Identify which cell holds the provided text, then report its [x, y] central coordinate. 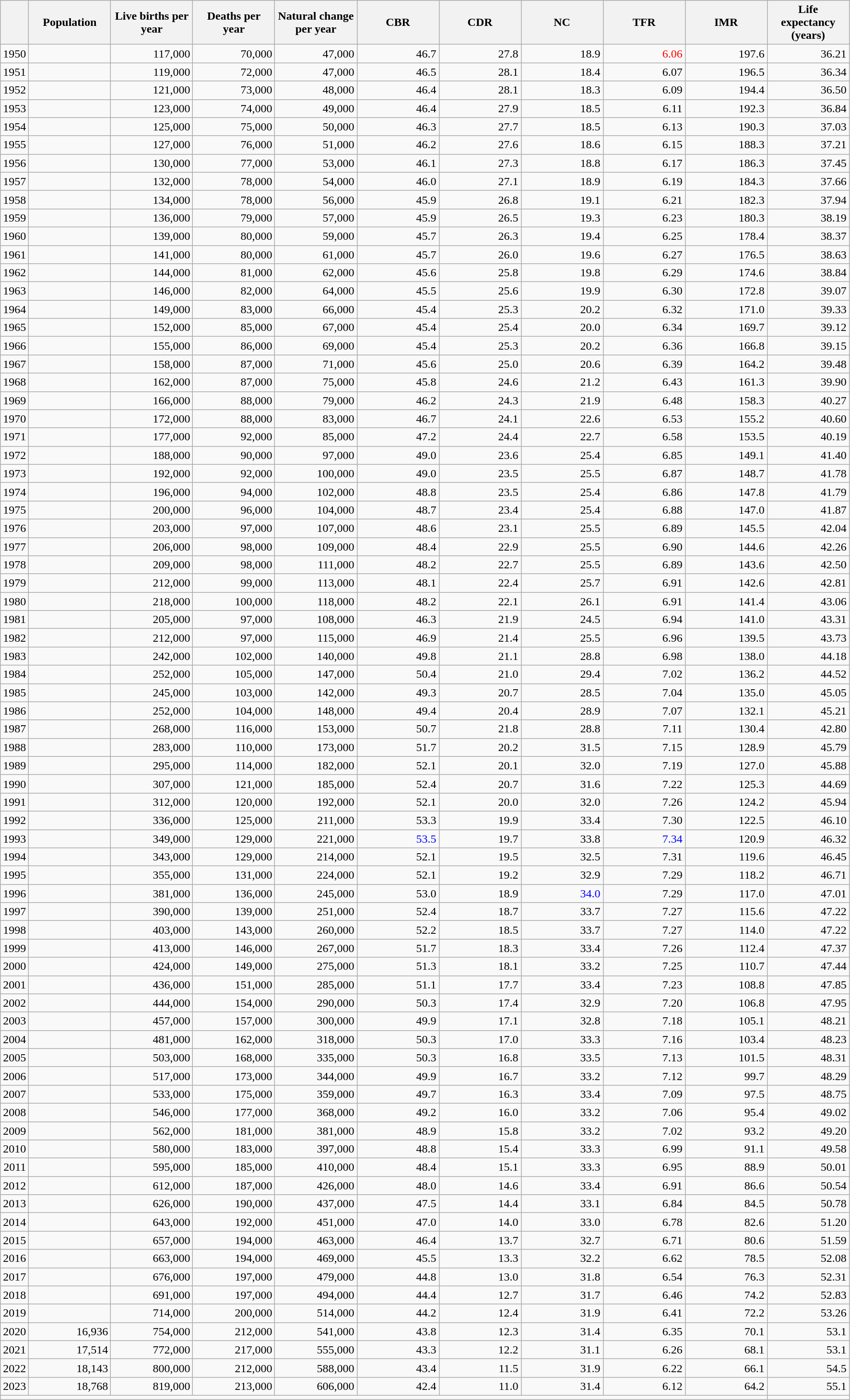
6.27 [644, 255]
1989 [14, 765]
114,000 [234, 765]
203,000 [152, 528]
12.4 [480, 1313]
26.5 [480, 218]
82,000 [234, 291]
211,000 [316, 820]
17.7 [480, 985]
397,000 [316, 1149]
424,000 [152, 966]
6.09 [644, 90]
72,000 [234, 72]
28.5 [562, 693]
48.29 [808, 1076]
188,000 [152, 455]
93.2 [726, 1130]
413,000 [152, 948]
436,000 [152, 985]
457,000 [152, 1021]
32.8 [562, 1021]
145.5 [726, 528]
42.50 [808, 565]
23.4 [480, 510]
6.32 [644, 309]
186.3 [726, 163]
2020 [14, 1331]
2005 [14, 1058]
218,000 [152, 601]
149.1 [726, 455]
48.7 [398, 510]
144,000 [152, 273]
626,000 [152, 1204]
59,000 [316, 236]
152,000 [152, 328]
2023 [14, 1386]
115.6 [726, 912]
44.18 [808, 656]
6.21 [644, 200]
40.60 [808, 419]
12.2 [480, 1350]
190,000 [234, 1204]
290,000 [316, 1003]
74,000 [234, 108]
81,000 [234, 273]
205,000 [152, 620]
1962 [14, 273]
1960 [14, 236]
183,000 [234, 1149]
1975 [14, 510]
52.83 [808, 1295]
147,000 [316, 674]
214,000 [316, 857]
7.20 [644, 1003]
1957 [14, 181]
217,000 [234, 1350]
141.0 [726, 620]
Population [70, 23]
130,000 [152, 163]
180.3 [726, 218]
15.1 [480, 1167]
51.3 [398, 966]
36.34 [808, 72]
17.0 [480, 1039]
541,000 [316, 1331]
691,000 [152, 1295]
6.34 [644, 328]
800,000 [152, 1368]
53.26 [808, 1313]
6.25 [644, 236]
27.9 [480, 108]
148,000 [316, 711]
138.0 [726, 656]
19.7 [480, 839]
135.0 [726, 693]
221,000 [316, 839]
Live births per year [152, 23]
6.94 [644, 620]
84.5 [726, 1204]
51.1 [398, 985]
61,000 [316, 255]
50,000 [316, 127]
CBR [398, 23]
29.4 [562, 674]
390,000 [152, 912]
50.54 [808, 1186]
141,000 [152, 255]
1981 [14, 620]
1973 [14, 473]
6.26 [644, 1350]
26.0 [480, 255]
1965 [14, 328]
242,000 [152, 656]
47.0 [398, 1222]
158,000 [152, 364]
307,000 [152, 784]
108,000 [316, 620]
1959 [14, 218]
1996 [14, 894]
2021 [14, 1350]
772,000 [152, 1350]
1993 [14, 839]
40.19 [808, 437]
1972 [14, 455]
7.22 [644, 784]
86.6 [726, 1186]
86,000 [234, 346]
42.80 [808, 729]
6.46 [644, 1295]
45.94 [808, 802]
117,000 [152, 54]
51.59 [808, 1240]
50.78 [808, 1204]
125.3 [726, 784]
153.5 [726, 437]
31.1 [562, 1350]
25.7 [562, 583]
7.12 [644, 1076]
197.6 [726, 54]
45.8 [398, 382]
32.7 [562, 1240]
2015 [14, 1240]
45.21 [808, 711]
132.1 [726, 711]
119.6 [726, 857]
15.4 [480, 1149]
127,000 [152, 145]
NC [562, 23]
144.6 [726, 546]
44.52 [808, 674]
77,000 [234, 163]
206,000 [152, 546]
41.78 [808, 473]
141.4 [726, 601]
182.3 [726, 200]
612,000 [152, 1186]
24.5 [562, 620]
43.73 [808, 638]
110.7 [726, 966]
46.10 [808, 820]
7.18 [644, 1021]
110,000 [234, 747]
16.0 [480, 1112]
1974 [14, 492]
2018 [14, 1295]
1953 [14, 108]
6.06 [644, 54]
25.6 [480, 291]
267,000 [316, 948]
134,000 [152, 200]
51,000 [316, 145]
275,000 [316, 966]
45.05 [808, 693]
192.3 [726, 108]
22.6 [562, 419]
76,000 [234, 145]
494,000 [316, 1295]
Life expectancy (years) [808, 23]
82.6 [726, 1222]
657,000 [152, 1240]
285,000 [316, 985]
7.11 [644, 729]
123,000 [152, 108]
49.3 [398, 693]
90,000 [234, 455]
136.2 [726, 674]
27.8 [480, 54]
19.4 [562, 236]
76.3 [726, 1277]
TFR [644, 23]
116,000 [234, 729]
155.2 [726, 419]
147.0 [726, 510]
42.04 [808, 528]
42.81 [808, 583]
6.62 [644, 1259]
31.8 [562, 1277]
14.4 [480, 1204]
6.87 [644, 473]
1968 [14, 382]
154,000 [234, 1003]
19.3 [562, 218]
66.1 [726, 1368]
54.5 [808, 1368]
283,000 [152, 747]
44.8 [398, 1277]
25.0 [480, 364]
48.23 [808, 1039]
49.02 [808, 1112]
18,768 [70, 1386]
18,143 [70, 1368]
176.5 [726, 255]
6.90 [644, 546]
213,000 [234, 1386]
403,000 [152, 930]
2006 [14, 1076]
6.96 [644, 638]
6.48 [644, 400]
132,000 [152, 181]
2009 [14, 1130]
6.22 [644, 1368]
26.8 [480, 200]
37.03 [808, 127]
47.95 [808, 1003]
20.1 [480, 765]
96,000 [234, 510]
6.43 [644, 382]
6.35 [644, 1331]
47.01 [808, 894]
1976 [14, 528]
48.1 [398, 583]
43.31 [808, 620]
481,000 [152, 1039]
6.23 [644, 218]
44.2 [398, 1313]
36.21 [808, 54]
46.0 [398, 181]
39.90 [808, 382]
43.3 [398, 1350]
6.13 [644, 127]
1992 [14, 820]
36.50 [808, 90]
1988 [14, 747]
Natural change per year [316, 23]
517,000 [152, 1076]
1994 [14, 857]
31.7 [562, 1295]
97.5 [726, 1094]
754,000 [152, 1331]
19.2 [480, 875]
53,000 [316, 163]
164.2 [726, 364]
6.11 [644, 108]
21.4 [480, 638]
21.8 [480, 729]
595,000 [152, 1167]
2007 [14, 1094]
21.0 [480, 674]
CDR [480, 23]
1958 [14, 200]
88.9 [726, 1167]
187,000 [234, 1186]
1952 [14, 90]
172,000 [152, 419]
562,000 [152, 1130]
663,000 [152, 1259]
47.2 [398, 437]
27.3 [480, 163]
49.4 [398, 711]
19.6 [562, 255]
49,000 [316, 108]
69,000 [316, 346]
142,000 [316, 693]
6.41 [644, 1313]
13.3 [480, 1259]
1978 [14, 565]
115,000 [316, 638]
16.7 [480, 1076]
39.33 [808, 309]
103,000 [234, 693]
1971 [14, 437]
107,000 [316, 528]
174.6 [726, 273]
188.3 [726, 145]
6.30 [644, 291]
49.7 [398, 1094]
53.5 [398, 839]
344,000 [316, 1076]
139.5 [726, 638]
6.58 [644, 437]
312,000 [152, 802]
175,000 [234, 1094]
172.8 [726, 291]
7.09 [644, 1094]
1950 [14, 54]
122.5 [726, 820]
469,000 [316, 1259]
1985 [14, 693]
44.4 [398, 1295]
71,000 [316, 364]
335,000 [316, 1058]
2014 [14, 1222]
6.39 [644, 364]
7.04 [644, 693]
64.2 [726, 1386]
2012 [14, 1186]
1955 [14, 145]
31.6 [562, 784]
18.7 [480, 912]
182,000 [316, 765]
31.5 [562, 747]
53.0 [398, 894]
120.9 [726, 839]
52.31 [808, 1277]
119,000 [152, 72]
7.30 [644, 820]
1980 [14, 601]
1961 [14, 255]
196.5 [726, 72]
57,000 [316, 218]
70.1 [726, 1331]
50.7 [398, 729]
105,000 [234, 674]
157,000 [234, 1021]
72.2 [726, 1313]
580,000 [152, 1149]
46.5 [398, 72]
16.3 [480, 1094]
1954 [14, 127]
22.9 [480, 546]
46.45 [808, 857]
11.5 [480, 1368]
32.2 [562, 1259]
94,000 [234, 492]
178.4 [726, 236]
1966 [14, 346]
42.26 [808, 546]
184.3 [726, 181]
47.44 [808, 966]
112.4 [726, 948]
1963 [14, 291]
6.86 [644, 492]
43.4 [398, 1368]
27.7 [480, 127]
IMR [726, 23]
52.2 [398, 930]
1977 [14, 546]
676,000 [152, 1277]
45.79 [808, 747]
533,000 [152, 1094]
514,000 [316, 1313]
1964 [14, 309]
2003 [14, 1021]
546,000 [152, 1112]
27.6 [480, 145]
99,000 [234, 583]
101.5 [726, 1058]
14.6 [480, 1186]
714,000 [152, 1313]
260,000 [316, 930]
166.8 [726, 346]
2017 [14, 1277]
2002 [14, 1003]
39.48 [808, 364]
15.8 [480, 1130]
318,000 [316, 1039]
1969 [14, 400]
14.0 [480, 1222]
43.06 [808, 601]
Deaths per year [234, 23]
47.37 [808, 948]
45.88 [808, 765]
7.07 [644, 711]
64,000 [316, 291]
1998 [14, 930]
117.0 [726, 894]
444,000 [152, 1003]
1970 [14, 419]
127.0 [726, 765]
168,000 [234, 1058]
2022 [14, 1368]
49.2 [398, 1112]
48.0 [398, 1186]
349,000 [152, 839]
42.4 [398, 1386]
18.8 [562, 163]
181,000 [234, 1130]
1982 [14, 638]
16,936 [70, 1331]
62,000 [316, 273]
33.0 [562, 1222]
73,000 [234, 90]
143.6 [726, 565]
606,000 [316, 1386]
2019 [14, 1313]
143,000 [234, 930]
13.7 [480, 1240]
47.5 [398, 1204]
46.32 [808, 839]
124.2 [726, 802]
55.1 [808, 1386]
6.71 [644, 1240]
17.4 [480, 1003]
7.16 [644, 1039]
52.08 [808, 1259]
6.07 [644, 72]
27.1 [480, 181]
19.5 [480, 857]
23.1 [480, 528]
196,000 [152, 492]
18.4 [562, 72]
1967 [14, 364]
17,514 [70, 1350]
51.20 [808, 1222]
426,000 [316, 1186]
103.4 [726, 1039]
6.12 [644, 1386]
1979 [14, 583]
7.06 [644, 1112]
108.8 [726, 985]
147.8 [726, 492]
36.84 [808, 108]
12.7 [480, 1295]
95.4 [726, 1112]
20.4 [480, 711]
6.84 [644, 1204]
437,000 [316, 1204]
120,000 [234, 802]
38.63 [808, 255]
80.6 [726, 1240]
1995 [14, 875]
300,000 [316, 1021]
67,000 [316, 328]
2000 [14, 966]
1997 [14, 912]
451,000 [316, 1222]
1951 [14, 72]
12.3 [480, 1331]
24.6 [480, 382]
114.0 [726, 930]
109,000 [316, 546]
22.1 [480, 601]
48.6 [398, 528]
819,000 [152, 1386]
47.85 [808, 985]
1956 [14, 163]
38.37 [808, 236]
48.9 [398, 1130]
2013 [14, 1204]
49.58 [808, 1149]
224,000 [316, 875]
68.1 [726, 1350]
169.7 [726, 328]
7.34 [644, 839]
26.3 [480, 236]
6.15 [644, 145]
6.85 [644, 455]
33.1 [562, 1204]
106.8 [726, 1003]
1991 [14, 802]
48,000 [316, 90]
336,000 [152, 820]
343,000 [152, 857]
37.66 [808, 181]
22.4 [480, 583]
33.8 [562, 839]
66,000 [316, 309]
6.54 [644, 1277]
28.9 [562, 711]
46.1 [398, 163]
130.4 [726, 729]
410,000 [316, 1167]
1983 [14, 656]
39.15 [808, 346]
2010 [14, 1149]
359,000 [316, 1094]
463,000 [316, 1240]
7.13 [644, 1058]
6.78 [644, 1222]
26.1 [562, 601]
6.36 [644, 346]
33.5 [562, 1058]
41.87 [808, 510]
91.1 [726, 1149]
209,000 [152, 565]
1990 [14, 784]
2016 [14, 1259]
19.8 [562, 273]
1987 [14, 729]
50.4 [398, 674]
194.4 [726, 90]
1984 [14, 674]
19.1 [562, 200]
7.31 [644, 857]
56,000 [316, 200]
2011 [14, 1167]
6.17 [644, 163]
6.53 [644, 419]
140,000 [316, 656]
37.94 [808, 200]
6.98 [644, 656]
54,000 [316, 181]
251,000 [316, 912]
21.2 [562, 382]
50.01 [808, 1167]
368,000 [316, 1112]
128.9 [726, 747]
34.0 [562, 894]
74.2 [726, 1295]
2004 [14, 1039]
7.23 [644, 985]
118,000 [316, 601]
7.15 [644, 747]
6.99 [644, 1149]
41.79 [808, 492]
131,000 [234, 875]
46.71 [808, 875]
25.8 [480, 273]
6.29 [644, 273]
43.8 [398, 1331]
1986 [14, 711]
151,000 [234, 985]
49.20 [808, 1130]
48.21 [808, 1021]
503,000 [152, 1058]
48.31 [808, 1058]
155,000 [152, 346]
37.45 [808, 163]
2008 [14, 1112]
6.95 [644, 1167]
11.0 [480, 1386]
48.75 [808, 1094]
643,000 [152, 1222]
39.12 [808, 328]
7.19 [644, 765]
21.1 [480, 656]
49.8 [398, 656]
171.0 [726, 309]
7.25 [644, 966]
479,000 [316, 1277]
2001 [14, 985]
6.19 [644, 181]
13.0 [480, 1277]
111,000 [316, 565]
23.6 [480, 455]
18.1 [480, 966]
38.84 [808, 273]
355,000 [152, 875]
1999 [14, 948]
41.40 [808, 455]
6.88 [644, 510]
38.19 [808, 218]
40.27 [808, 400]
99.7 [726, 1076]
113,000 [316, 583]
24.1 [480, 419]
555,000 [316, 1350]
24.4 [480, 437]
44.69 [808, 784]
70,000 [234, 54]
166,000 [152, 400]
24.3 [480, 400]
46.9 [398, 638]
17.1 [480, 1021]
20.6 [562, 364]
153,000 [316, 729]
118.2 [726, 875]
148.7 [726, 473]
158.3 [726, 400]
161.3 [726, 382]
39.07 [808, 291]
295,000 [152, 765]
53.3 [398, 820]
32.5 [562, 857]
190.3 [726, 127]
268,000 [152, 729]
142.6 [726, 583]
37.21 [808, 145]
588,000 [316, 1368]
105.1 [726, 1021]
16.8 [480, 1058]
78.5 [726, 1259]
18.6 [562, 145]
